Find where the given text appears and provide that cell's center as [x, y] coordinate. 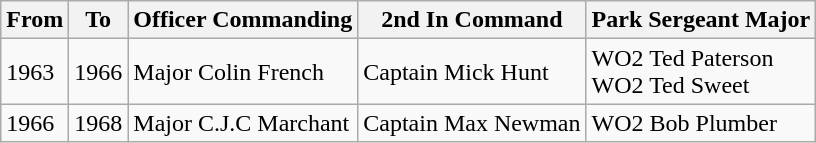
1968 [98, 123]
Major C.J.C Marchant [243, 123]
Captain Mick Hunt [472, 72]
Captain Max Newman [472, 123]
To [98, 20]
Park Sergeant Major [701, 20]
WO2 Bob Plumber [701, 123]
2nd In Command [472, 20]
Major Colin French [243, 72]
WO2 Ted PatersonWO2 Ted Sweet [701, 72]
Officer Commanding [243, 20]
From [35, 20]
1963 [35, 72]
